Find where the given text appears and provide that cell's center as (X, Y) coordinate. 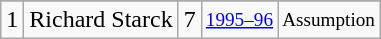
1 (12, 20)
7 (190, 20)
Richard Starck (101, 20)
1995–96 (239, 20)
Assumption (329, 20)
